Search for the cell housing the specified text and yield its (x, y) center coordinate. 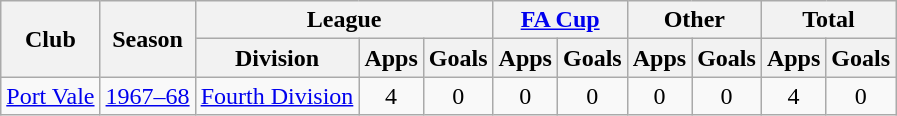
Season (148, 39)
Total (828, 20)
1967–68 (148, 96)
Club (50, 39)
FA Cup (560, 20)
Port Vale (50, 96)
League (344, 20)
Other (694, 20)
Fourth Division (277, 96)
Division (277, 58)
